Find where the given text appears and provide that cell's center as (X, Y) coordinate. 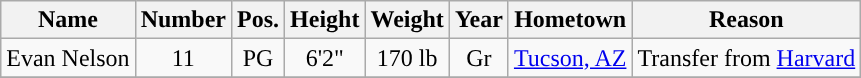
Year (478, 20)
Weight (407, 20)
170 lb (407, 58)
Transfer from Harvard (746, 58)
Number (183, 20)
Hometown (570, 20)
Tucson, AZ (570, 58)
Gr (478, 58)
Height (325, 20)
Pos. (258, 20)
11 (183, 58)
6'2" (325, 58)
Reason (746, 20)
PG (258, 58)
Name (68, 20)
Evan Nelson (68, 58)
